Locate the cell with the specified text and output its [X, Y] center coordinate. 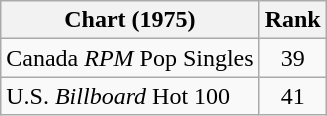
Canada RPM Pop Singles [130, 58]
U.S. Billboard Hot 100 [130, 96]
39 [292, 58]
Chart (1975) [130, 20]
41 [292, 96]
Rank [292, 20]
